Provide the (X, Y) coordinate of the cell's center where the given text is located.  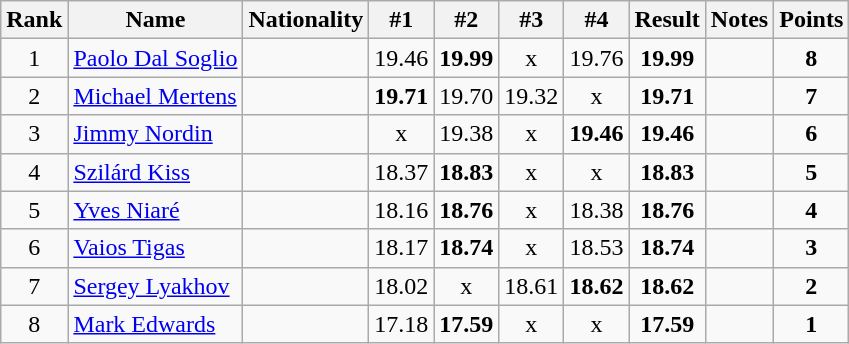
18.37 (402, 172)
Paolo Dal Soglio (156, 58)
18.02 (402, 286)
Michael Mertens (156, 96)
Vaios Tigas (156, 248)
18.17 (402, 248)
Szilárd Kiss (156, 172)
#1 (402, 20)
Points (812, 20)
#2 (466, 20)
Jimmy Nordin (156, 134)
#3 (532, 20)
18.16 (402, 210)
19.38 (466, 134)
Nationality (306, 20)
Sergey Lyakhov (156, 286)
18.38 (596, 210)
19.70 (466, 96)
19.76 (596, 58)
Yves Niaré (156, 210)
Result (667, 20)
18.61 (532, 286)
Rank (34, 20)
19.32 (532, 96)
18.53 (596, 248)
Name (156, 20)
17.18 (402, 324)
Notes (739, 20)
#4 (596, 20)
Mark Edwards (156, 324)
